Identify which cell holds the provided text, then report its [x, y] central coordinate. 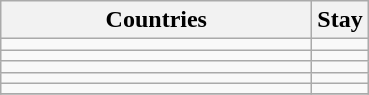
Countries [156, 20]
Stay [340, 20]
